Detect which cell encompasses the target text, then output its [X, Y] center coordinate. 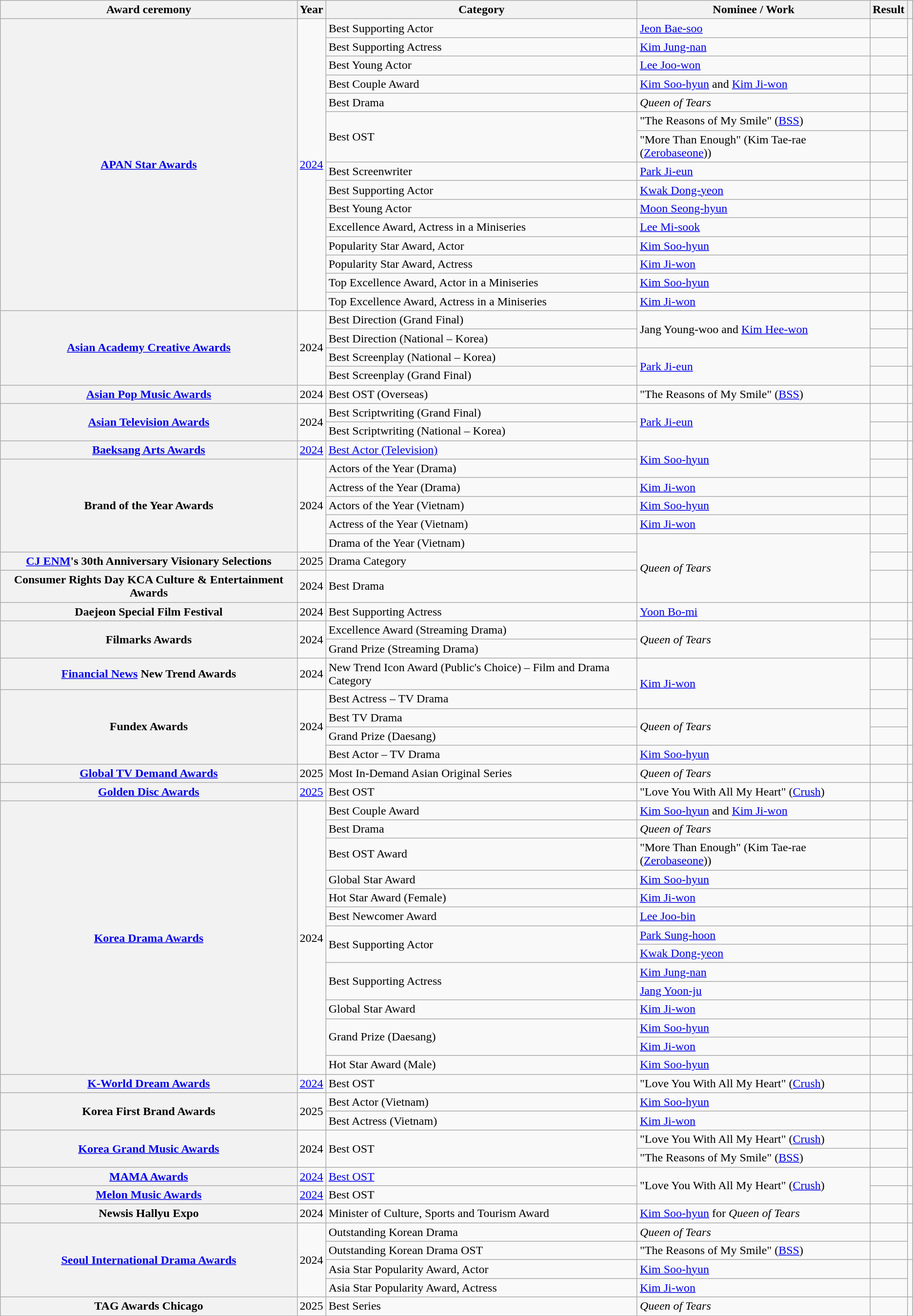
Actors of the Year (Vietnam) [481, 505]
Most In-Demand Asian Original Series [481, 773]
Asian Pop Music Awards [149, 394]
Best Actor – TV Drama [481, 755]
Minister of Culture, Sports and Tourism Award [481, 1214]
Golden Disc Awards [149, 792]
Best Screenplay (Grand Final) [481, 376]
Seoul International Drama Awards [149, 1260]
Best Actress (Vietnam) [481, 1120]
Top Excellence Award, Actress in a Miniseries [481, 301]
Fundex Awards [149, 727]
Park Sung-hoon [753, 935]
Year [311, 10]
Popularity Star Award, Actress [481, 264]
Category [481, 10]
Asian Television Awards [149, 422]
Hot Star Award (Male) [481, 1065]
Jang Yoon-ju [753, 991]
Jeon Bae-soo [753, 28]
Korea Drama Awards [149, 937]
Result [889, 10]
Best Screenwriter [481, 171]
Korea First Brand Awards [149, 1111]
Hot Star Award (Female) [481, 898]
Best Newcomer Award [481, 917]
APAN Star Awards [149, 165]
Best Scriptwriting (National – Korea) [481, 431]
Best Series [481, 1306]
Korea Grand Music Awards [149, 1148]
Outstanding Korean Drama [481, 1232]
Moon Seong-hyun [753, 208]
Yoon Bo-mi [753, 612]
Nominee / Work [753, 10]
Lee Mi-sook [753, 227]
Financial News New Trend Awards [149, 674]
Best Scriptwriting (Grand Final) [481, 413]
Excellence Award (Streaming Drama) [481, 630]
Excellence Award, Actress in a Miniseries [481, 227]
Filmarks Awards [149, 639]
Lee Joo-won [753, 65]
Best Actor (Vietnam) [481, 1102]
Popularity Star Award, Actor [481, 245]
Best OST (Overseas) [481, 394]
Best Direction (Grand Final) [481, 320]
Best Actor (Television) [481, 450]
Melon Music Awards [149, 1195]
Asian Academy Creative Awards [149, 348]
Lee Joo-bin [753, 917]
Asia Star Popularity Award, Actor [481, 1269]
CJ ENM's 30th Anniversary Visionary Selections [149, 561]
New Trend Icon Award (Public's Choice) – Film and Drama Category [481, 674]
Grand Prize (Streaming Drama) [481, 649]
Daejeon Special Film Festival [149, 612]
TAG Awards Chicago [149, 1306]
Brand of the Year Awards [149, 505]
Jang Young-woo and Kim Hee-won [753, 329]
Drama of the Year (Vietnam) [481, 543]
Actress of the Year (Drama) [481, 487]
Consumer Rights Day KCA Culture & Entertainment Awards [149, 586]
K-World Dream Awards [149, 1083]
Kim Soo-hyun for Queen of Tears [753, 1214]
Top Excellence Award, Actor in a Miniseries [481, 283]
Global TV Demand Awards [149, 773]
Newsis Hallyu Expo [149, 1214]
Best OST Award [481, 854]
Award ceremony [149, 10]
Best TV Drama [481, 718]
Drama Category [481, 561]
Best Screenplay (National – Korea) [481, 357]
Actress of the Year (Vietnam) [481, 524]
Baeksang Arts Awards [149, 450]
Best Direction (National – Korea) [481, 339]
MAMA Awards [149, 1176]
Actors of the Year (Drama) [481, 468]
Best Actress – TV Drama [481, 699]
Outstanding Korean Drama OST [481, 1251]
Asia Star Popularity Award, Actress [481, 1288]
